Return (x, y) of the center of cell containing provided text 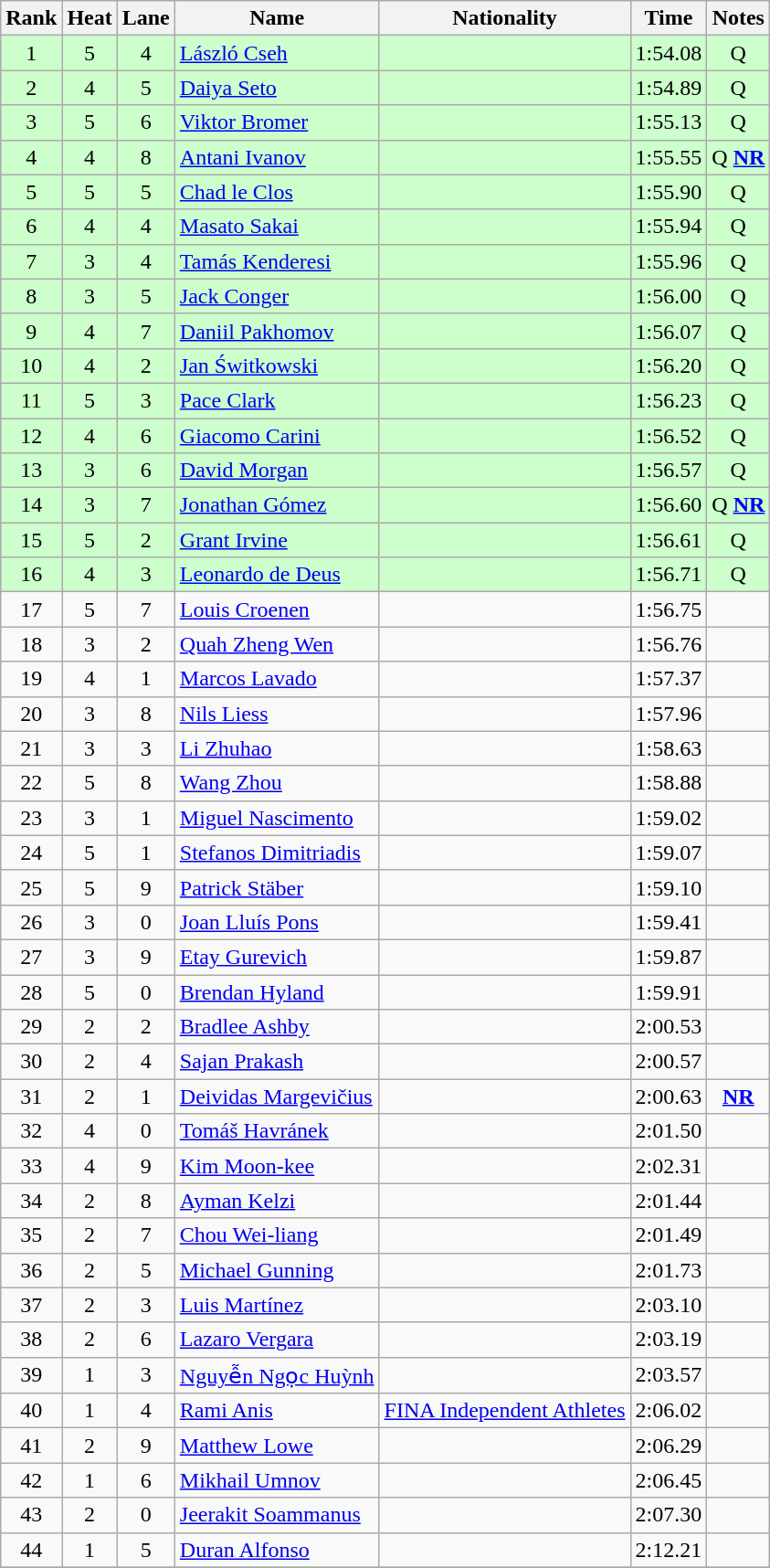
36 (31, 1270)
1:58.88 (669, 783)
Michael Gunning (277, 1270)
32 (31, 1131)
1:55.96 (669, 261)
1:59.91 (669, 991)
Brendan Hyland (277, 991)
2:07.30 (669, 1515)
Nationality (504, 18)
11 (31, 400)
Joan Lluís Pons (277, 922)
Jan Świtkowski (277, 366)
Tomáš Havránek (277, 1131)
1:56.07 (669, 331)
Stefanos Dimitriadis (277, 853)
2:03.57 (669, 1375)
Jack Conger (277, 296)
1:56.60 (669, 505)
1:59.02 (669, 818)
Louis Croenen (277, 609)
Heat (90, 18)
43 (31, 1515)
1:56.52 (669, 436)
1:58.63 (669, 748)
14 (31, 505)
37 (31, 1305)
2:03.10 (669, 1305)
29 (31, 1027)
30 (31, 1062)
1:54.89 (669, 88)
Rami Anis (277, 1411)
1:55.94 (669, 227)
28 (31, 991)
Giacomo Carini (277, 436)
FINA Independent Athletes (504, 1411)
Tamás Kenderesi (277, 261)
Jeerakit Soammanus (277, 1515)
David Morgan (277, 471)
13 (31, 471)
1:56.57 (669, 471)
35 (31, 1235)
Name (277, 18)
2:01.49 (669, 1235)
Kim Moon-kee (277, 1166)
Lazaro Vergara (277, 1340)
31 (31, 1097)
Patrick Stäber (277, 887)
16 (31, 575)
27 (31, 957)
40 (31, 1411)
Pace Clark (277, 400)
26 (31, 922)
Marcos Lavado (277, 679)
Etay Gurevich (277, 957)
1:56.76 (669, 644)
2:03.19 (669, 1340)
2:00.53 (669, 1027)
Leonardo de Deus (277, 575)
Mikhail Umnov (277, 1480)
1:56.61 (669, 540)
44 (31, 1550)
2:12.21 (669, 1550)
Miguel Nascimento (277, 818)
34 (31, 1201)
1:57.37 (669, 679)
Daniil Pakhomov (277, 331)
1:56.23 (669, 400)
15 (31, 540)
Duran Alfonso (277, 1550)
21 (31, 748)
1:55.55 (669, 157)
Quah Zheng Wen (277, 644)
Rank (31, 18)
Nils Liess (277, 714)
Grant Irvine (277, 540)
2:02.31 (669, 1166)
2:06.29 (669, 1446)
Chad le Clos (277, 192)
1:57.96 (669, 714)
NR (738, 1097)
Wang Zhou (277, 783)
2:01.73 (669, 1270)
2:06.02 (669, 1411)
10 (31, 366)
39 (31, 1375)
24 (31, 853)
12 (31, 436)
2:00.57 (669, 1062)
1:59.87 (669, 957)
1:59.41 (669, 922)
Antani Ivanov (277, 157)
38 (31, 1340)
2:06.45 (669, 1480)
19 (31, 679)
33 (31, 1166)
Li Zhuhao (277, 748)
Luis Martínez (277, 1305)
Time (669, 18)
Notes (738, 18)
22 (31, 783)
László Cseh (277, 53)
20 (31, 714)
41 (31, 1446)
Matthew Lowe (277, 1446)
Deividas Margevičius (277, 1097)
25 (31, 887)
2:01.44 (669, 1201)
1:56.71 (669, 575)
17 (31, 609)
Viktor Bromer (277, 122)
2:00.63 (669, 1097)
1:56.00 (669, 296)
Lane (146, 18)
23 (31, 818)
Ayman Kelzi (277, 1201)
Masato Sakai (277, 227)
Jonathan Gómez (277, 505)
1:55.90 (669, 192)
42 (31, 1480)
Nguyễn Ngọc Huỳnh (277, 1375)
1:56.20 (669, 366)
Bradlee Ashby (277, 1027)
1:56.75 (669, 609)
1:55.13 (669, 122)
2:01.50 (669, 1131)
1:59.07 (669, 853)
1:59.10 (669, 887)
Chou Wei-liang (277, 1235)
Sajan Prakash (277, 1062)
1:54.08 (669, 53)
18 (31, 644)
Daiya Seto (277, 88)
